Pinpoint the cell where the given text exists, returning its (x, y) midpoint coordinate. 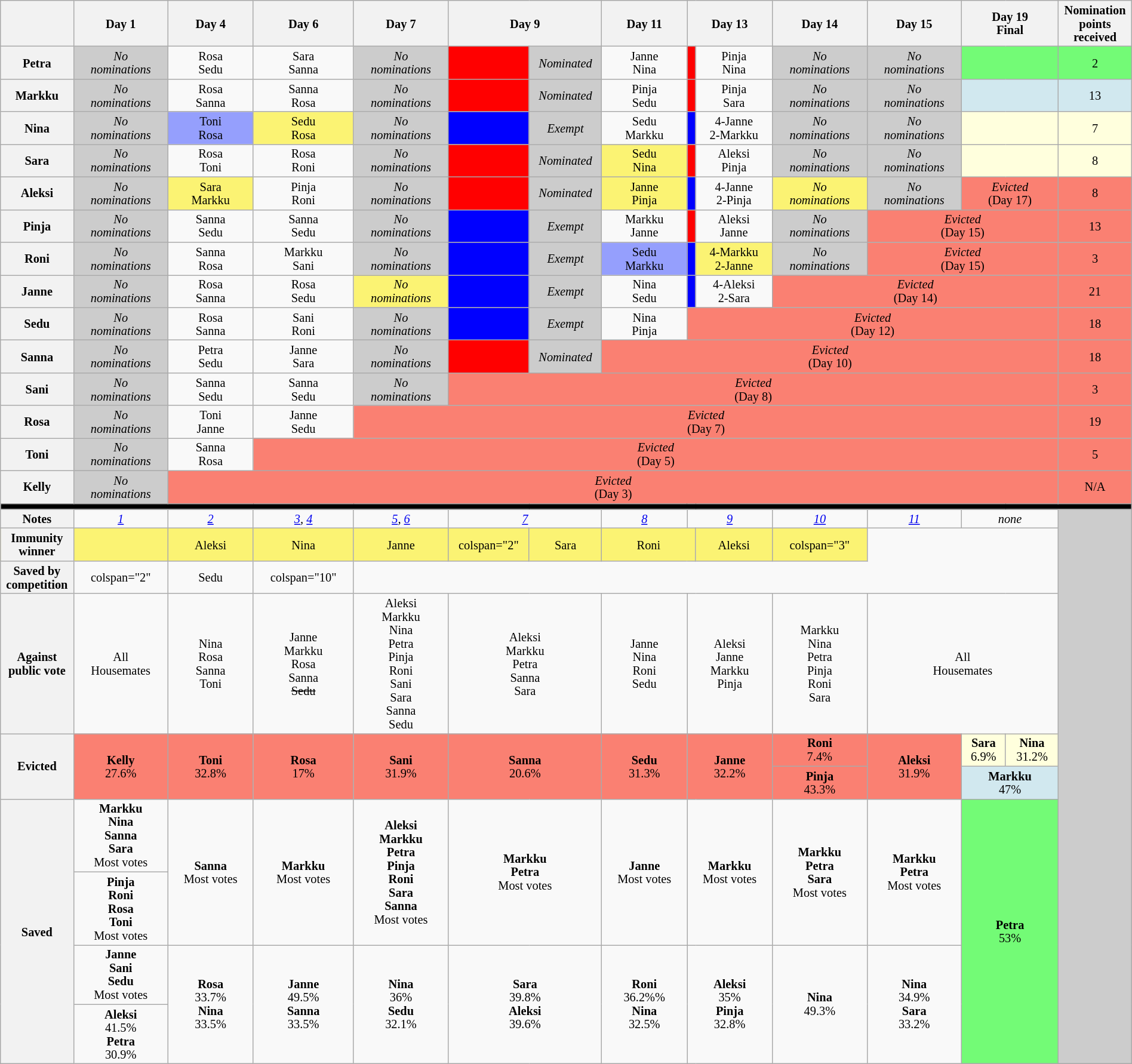
Day 1 (121, 23)
ToniJanne (210, 422)
MarkkuPetraSaraMost votes (820, 872)
Kelly (37, 487)
JanneSedu (303, 422)
AleksiMarkkuPetraSannaSara (525, 664)
5, 6 (401, 518)
Day 9 (525, 23)
Pinja (37, 226)
Evicted(Day 12) (873, 324)
Nominationpointsreceived (1095, 23)
Evicted(Day 7) (706, 422)
MarkkuNinaPetraPinjaRoniSara (820, 664)
JanneMarkkuRosaSannaSedu (303, 664)
RosaRoni (303, 160)
Day 6 (303, 23)
PinjaSara (734, 96)
4-Janne2-Markku (734, 128)
4-Aleksi2-Sara (734, 291)
JannePinja (645, 193)
JanneSara (303, 356)
SaraMarkku (210, 193)
Aleksi35%Pinja32.8% (730, 1004)
Nina31.2% (1032, 750)
AleksiPinja (734, 160)
Day 7 (401, 23)
19 (1095, 422)
PinjaRoni (303, 193)
Againstpublic vote (37, 664)
NinaRosaSannaToni (210, 664)
Aleksi31.9% (914, 765)
9 (730, 518)
Markku47% (1010, 782)
MarkkuNinaSannaSaraMost votes (121, 835)
ToniRosa (210, 128)
none (1010, 518)
Evicted(Day 10) (830, 356)
Immunitywinner (37, 545)
Petra53% (1010, 931)
Kelly27.6% (121, 765)
PinjaRoniRosaToniMost votes (121, 908)
Evicted(Day 5) (656, 454)
Sara6.9% (983, 750)
Notes (37, 518)
Sara39.8%Aleksi39.6% (525, 1004)
Aleksi41.5%Petra30.9% (121, 1034)
Sani31.9% (401, 765)
3, 4 (303, 518)
PetraSedu (210, 356)
NinaSedu (645, 291)
NinaPinja (645, 324)
Day 14 (820, 23)
Markku (37, 96)
colspan="10" (303, 577)
Day 13 (730, 23)
AleksiMarkkuNinaPetraPinjaRoniSaniSaraSannaSedu (401, 664)
Day 19Final (1010, 23)
MarkkuJanne (645, 226)
AleksiJanneMarkkuPinja (730, 664)
Pinja43.3% (820, 782)
SannaMost votes (210, 872)
Saved by competition (37, 577)
Sedu31.3% (645, 765)
SeduNina (645, 160)
Evicted(Day 14) (916, 291)
5 (1095, 454)
SaraSanna (303, 63)
colspan="3" (820, 545)
Sani (37, 389)
Sanna (37, 356)
Evicted(Day 8) (753, 389)
Day 4 (210, 23)
AleksiMarkkuPetraPinjaRoniSaraSannaMost votes (401, 872)
Janne49.5%Sanna33.5% (303, 1004)
1 (121, 518)
Nina36%Sedu32.1% (401, 1004)
JanneMost votes (645, 872)
4-Janne2-Pinja (734, 193)
Janne32.2% (730, 765)
21 (1095, 291)
AleksiJanne (734, 226)
Evicted(Day 17) (1010, 193)
Rosa17% (303, 765)
Sanna20.6% (525, 765)
PinjaNina (734, 63)
SeduRosa (303, 128)
Toni32.8% (210, 765)
Petra (37, 63)
JanneNinaRoniSedu (645, 664)
Rosa (37, 422)
N/A (1095, 487)
4-Markku2-Janne (734, 258)
JanneNina (645, 63)
Roni7.4% (820, 750)
Nina34.9%Sara33.2% (914, 1004)
Saved (37, 931)
10 (820, 518)
Roni36.2%%Nina32.5% (645, 1004)
SaniRoni (303, 324)
MarkkuSani (303, 258)
11 (914, 518)
Day 11 (645, 23)
Evicted (37, 765)
RosaToni (210, 160)
Nina49.3% (820, 1004)
Evicted(Day 3) (613, 487)
Rosa33.7%Nina33.5% (210, 1004)
JanneSaniSeduMost votes (121, 974)
Toni (37, 454)
PinjaSedu (645, 96)
Day 15 (914, 23)
